Return (x, y) of the center of cell containing provided text 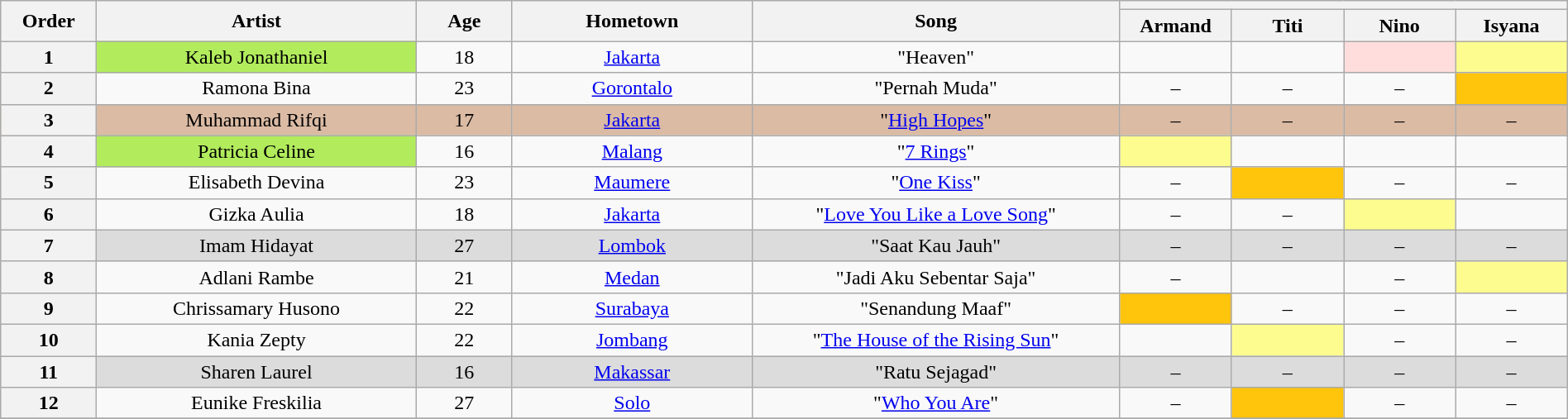
9 (49, 308)
Muhammad Rifqi (256, 120)
2 (49, 88)
"Who You Are" (936, 403)
Imam Hidayat (256, 245)
"Jadi Aku Sebentar Saja" (936, 277)
"High Hopes" (936, 120)
6 (49, 214)
Solo (632, 403)
Order (49, 21)
"Heaven" (936, 57)
"The House of the Rising Sun" (936, 340)
Surabaya (632, 308)
Makassar (632, 371)
21 (464, 277)
5 (49, 183)
Elisabeth Devina (256, 183)
8 (49, 277)
Malang (632, 151)
Kaleb Jonathaniel (256, 57)
"7 Rings" (936, 151)
Hometown (632, 21)
Kania Zepty (256, 340)
Artist (256, 21)
Gorontalo (632, 88)
Jombang (632, 340)
Medan (632, 277)
Gizka Aulia (256, 214)
Nino (1399, 26)
Chrissamary Husono (256, 308)
"Pernah Muda" (936, 88)
1 (49, 57)
Isyana (1512, 26)
10 (49, 340)
12 (49, 403)
Ramona Bina (256, 88)
Titi (1287, 26)
17 (464, 120)
Patricia Celine (256, 151)
Sharen Laurel (256, 371)
Lombok (632, 245)
"Ratu Sejagad" (936, 371)
4 (49, 151)
3 (49, 120)
11 (49, 371)
Adlani Rambe (256, 277)
Armand (1176, 26)
"Senandung Maaf" (936, 308)
Eunike Freskilia (256, 403)
"Love You Like a Love Song" (936, 214)
Maumere (632, 183)
"Saat Kau Jauh" (936, 245)
Age (464, 21)
"One Kiss" (936, 183)
Song (936, 21)
7 (49, 245)
